For the text-containing cell, return its midpoint in [x, y] coordinate format. 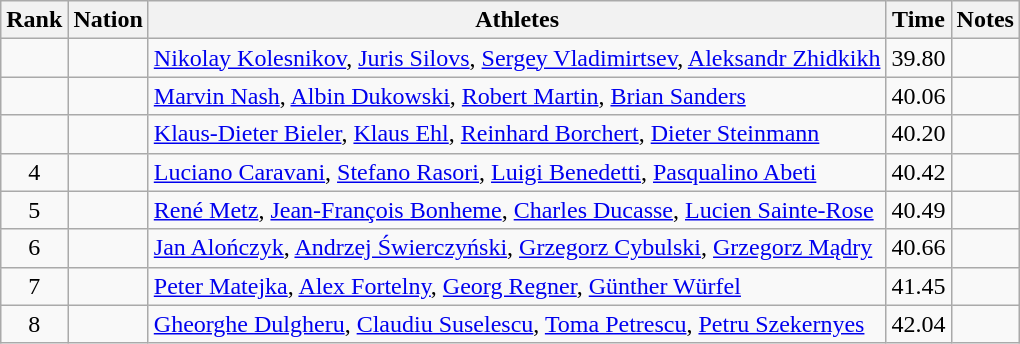
Notes [985, 20]
Klaus-Dieter Bieler, Klaus Ehl, Reinhard Borchert, Dieter Steinmann [517, 134]
Gheorghe Dulgheru, Claudiu Suselescu, Toma Petrescu, Petru Szekernyes [517, 324]
40.06 [918, 96]
Rank [34, 20]
6 [34, 248]
39.80 [918, 58]
4 [34, 172]
41.45 [918, 286]
40.42 [918, 172]
Time [918, 20]
40.66 [918, 248]
Nikolay Kolesnikov, Juris Silovs, Sergey Vladimirtsev, Aleksandr Zhidkikh [517, 58]
René Metz, Jean-François Bonheme, Charles Ducasse, Lucien Sainte-Rose [517, 210]
Jan Alończyk, Andrzej Świerczyński, Grzegorz Cybulski, Grzegorz Mądry [517, 248]
Peter Matejka, Alex Fortelny, Georg Regner, Günther Würfel [517, 286]
Luciano Caravani, Stefano Rasori, Luigi Benedetti, Pasqualino Abeti [517, 172]
Marvin Nash, Albin Dukowski, Robert Martin, Brian Sanders [517, 96]
42.04 [918, 324]
8 [34, 324]
40.20 [918, 134]
5 [34, 210]
40.49 [918, 210]
7 [34, 286]
Athletes [517, 20]
Nation [108, 20]
